Capture the cell that displays the provided text and extract its [x, y] central coordinate. 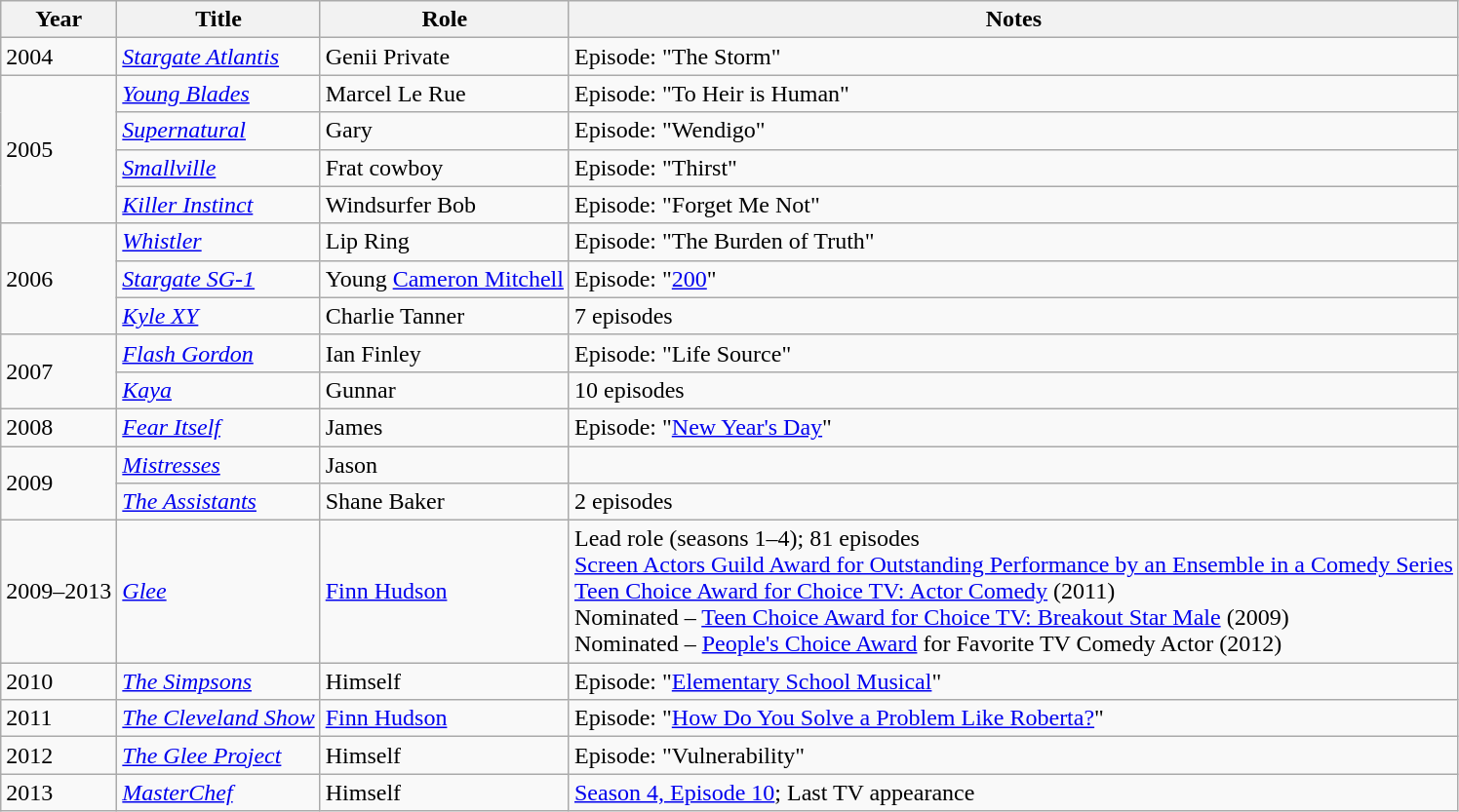
Fear Itself [218, 427]
2004 [59, 57]
Whistler [218, 242]
Episode: "The Storm" [1013, 57]
Stargate SG-1 [218, 279]
The Simpsons [218, 681]
Supernatural [218, 131]
Glee [218, 592]
Young Cameron Mitchell [445, 279]
Kaya [218, 390]
Role [445, 19]
2009 [59, 483]
Episode: "Wendigo" [1013, 131]
2011 [59, 718]
Windsurfer Bob [445, 205]
The Assistants [218, 502]
2012 [59, 755]
Shane Baker [445, 502]
Episode: "New Year's Day" [1013, 427]
2007 [59, 371]
Kyle XY [218, 316]
Stargate Atlantis [218, 57]
Mistresses [218, 465]
2013 [59, 793]
Gary [445, 131]
Marcel Le Rue [445, 94]
Episode: "Elementary School Musical" [1013, 681]
Episode: "Vulnerability" [1013, 755]
Frat cowboy [445, 168]
Genii Private [445, 57]
Smallville [218, 168]
MasterChef [218, 793]
Flash Gordon [218, 353]
Lip Ring [445, 242]
The Glee Project [218, 755]
2006 [59, 279]
Episode: "To Heir is Human" [1013, 94]
Episode: "The Burden of Truth" [1013, 242]
Episode: "200" [1013, 279]
Jason [445, 465]
Title [218, 19]
Year [59, 19]
2008 [59, 427]
Killer Instinct [218, 205]
The Cleveland Show [218, 718]
Notes [1013, 19]
10 episodes [1013, 390]
Episode: "Life Source" [1013, 353]
Gunnar [445, 390]
Episode: "How Do You Solve a Problem Like Roberta?" [1013, 718]
2005 [59, 149]
Season 4, Episode 10; Last TV appearance [1013, 793]
2010 [59, 681]
2009–2013 [59, 592]
Young Blades [218, 94]
Episode: "Thirst" [1013, 168]
Episode: "Forget Me Not" [1013, 205]
Ian Finley [445, 353]
James [445, 427]
Charlie Tanner [445, 316]
2 episodes [1013, 502]
7 episodes [1013, 316]
